Return [x, y] of the center of cell containing provided text 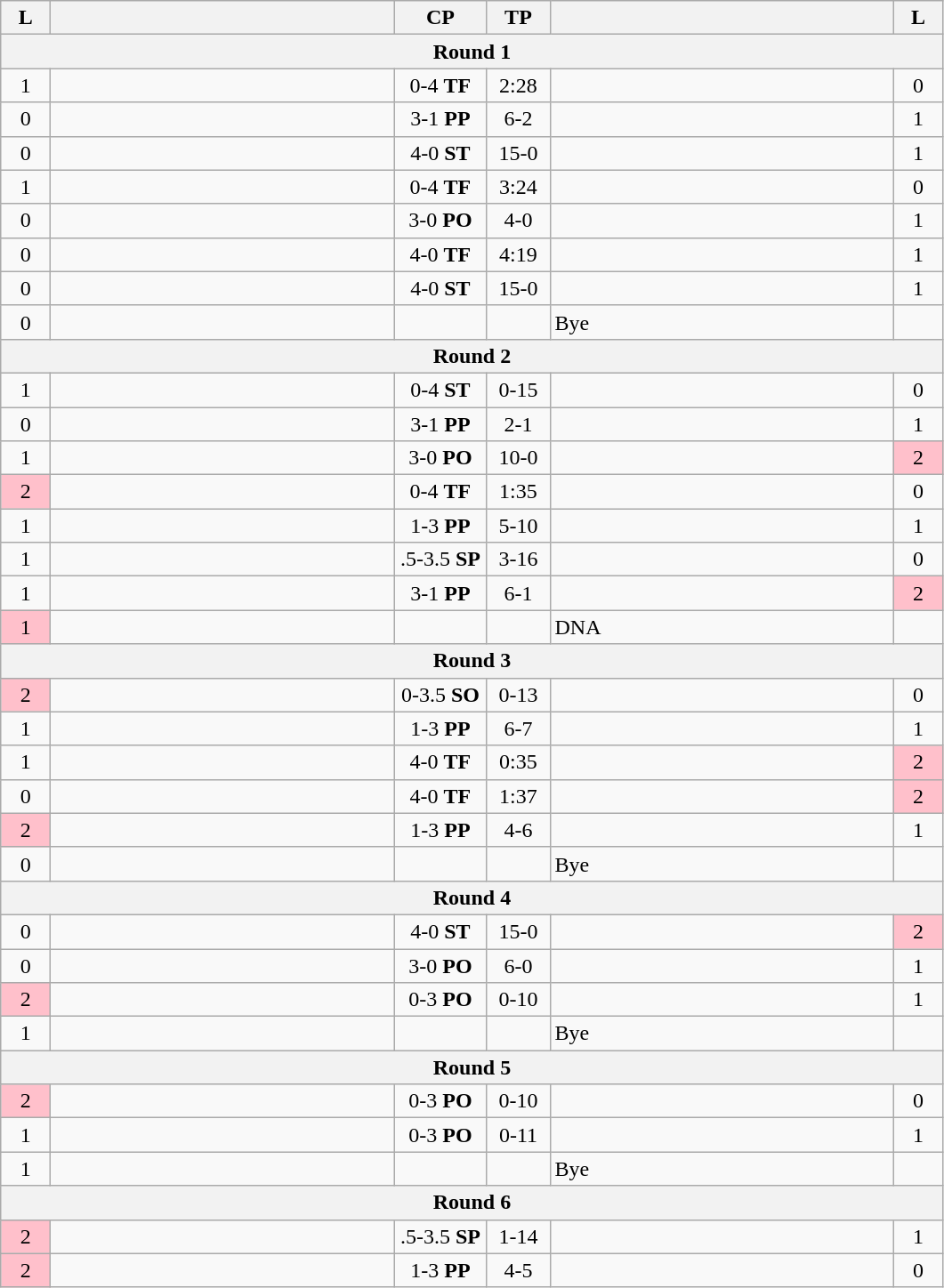
4:19 [518, 254]
2:28 [518, 85]
0-15 [518, 390]
CP [440, 18]
0-4 ST [440, 390]
6-2 [518, 119]
6-1 [518, 593]
Round 1 [472, 52]
3-16 [518, 559]
4-6 [518, 830]
0:35 [518, 762]
6-0 [518, 965]
Round 2 [472, 356]
1:37 [518, 796]
TP [518, 18]
Round 6 [472, 1203]
4-0 [518, 221]
0-3.5 SO [440, 695]
5-10 [518, 526]
1:35 [518, 492]
Round 4 [472, 898]
Round 5 [472, 1067]
Round 3 [472, 661]
4-5 [518, 1270]
DNA [722, 627]
1-14 [518, 1236]
10-0 [518, 458]
0-13 [518, 695]
6-7 [518, 729]
3:24 [518, 187]
2-1 [518, 424]
0-11 [518, 1135]
